Identify which cell holds the provided text, then report its [X, Y] central coordinate. 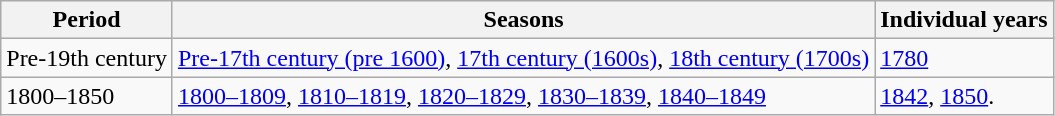
Pre-17th century (pre 1600), 17th century (1600s), 18th century (1700s) [523, 58]
Period [87, 20]
Seasons [523, 20]
1780 [964, 58]
1842, 1850. [964, 96]
1800–1809, 1810–1819, 1820–1829, 1830–1839, 1840–1849 [523, 96]
1800–1850 [87, 96]
Pre-19th century [87, 58]
Individual years [964, 20]
